Pinpoint the cell where the given text exists, returning its (x, y) midpoint coordinate. 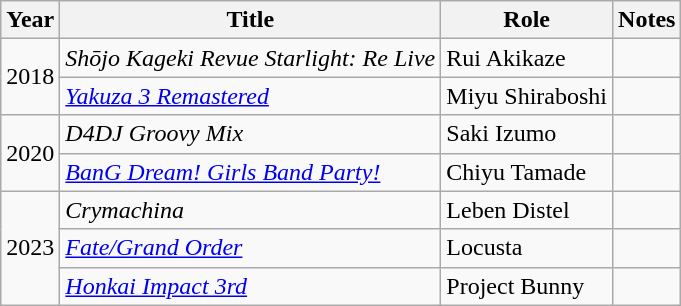
Miyu Shiraboshi (527, 96)
2023 (30, 248)
Fate/Grand Order (250, 248)
Locusta (527, 248)
Crymachina (250, 210)
D4DJ Groovy Mix (250, 134)
Project Bunny (527, 286)
Leben Distel (527, 210)
Shōjo Kageki Revue Starlight: Re Live (250, 58)
Role (527, 20)
2020 (30, 153)
Notes (647, 20)
BanG Dream! Girls Band Party! (250, 172)
Title (250, 20)
Rui Akikaze (527, 58)
Saki Izumo (527, 134)
Honkai Impact 3rd (250, 286)
2018 (30, 77)
Yakuza 3 Remastered (250, 96)
Year (30, 20)
Chiyu Tamade (527, 172)
